Return the (x, y) coordinate for the center point of the cell that contains the specified text.  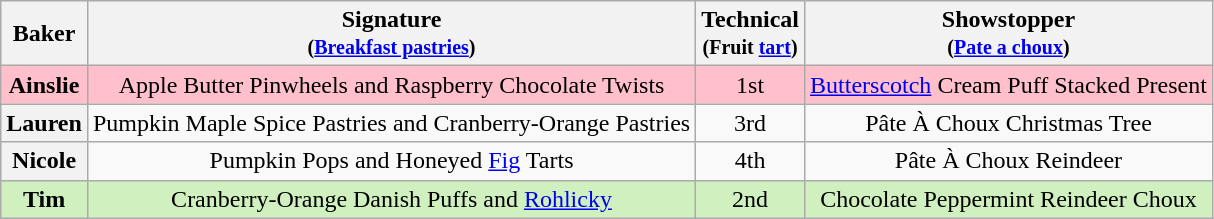
Baker (44, 34)
Butterscotch Cream Puff Stacked Present (1009, 85)
Tim (44, 199)
4th (750, 161)
Technical(Fruit tart) (750, 34)
Ainslie (44, 85)
2nd (750, 199)
Nicole (44, 161)
Showstopper(Pate a choux) (1009, 34)
Pumpkin Pops and Honeyed Fig Tarts (391, 161)
Pumpkin Maple Spice Pastries and Cranberry-Orange Pastries (391, 123)
Apple Butter Pinwheels and Raspberry Chocolate Twists (391, 85)
Signature(Breakfast pastries) (391, 34)
1st (750, 85)
3rd (750, 123)
Cranberry-Orange Danish Puffs and Rohlicky (391, 199)
Lauren (44, 123)
Chocolate Peppermint Reindeer Choux (1009, 199)
Pâte À Choux Reindeer (1009, 161)
Pâte À Choux Christmas Tree (1009, 123)
